Determine the [x, y] coordinate at the center of the cell enclosing the given text.  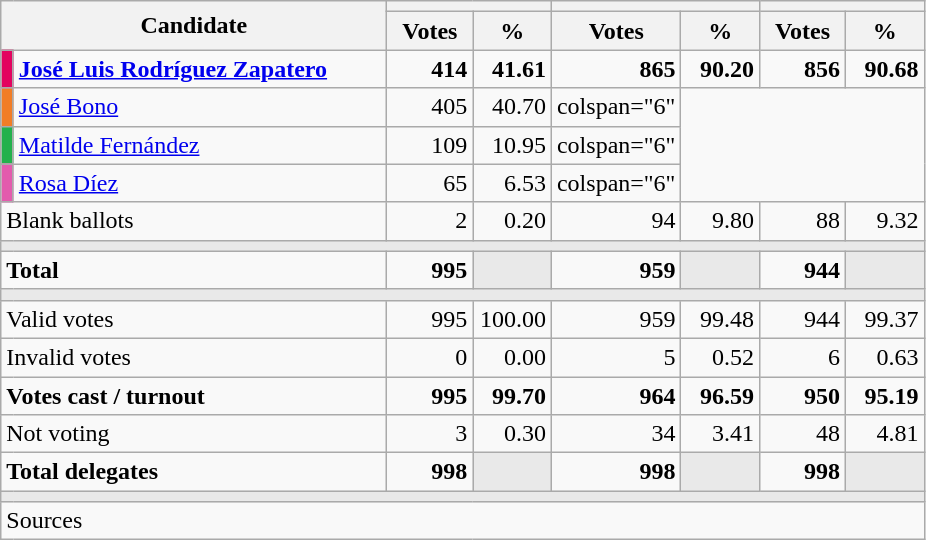
Not voting [194, 434]
964 [616, 395]
3.41 [720, 434]
Sources [462, 521]
99.70 [512, 395]
Invalid votes [194, 357]
95.19 [886, 395]
10.95 [512, 145]
Valid votes [194, 319]
Votes cast / turnout [194, 395]
2 [430, 221]
90.20 [720, 69]
9.80 [720, 221]
0.30 [512, 434]
9.32 [886, 221]
0.52 [720, 357]
48 [803, 434]
65 [430, 183]
0.00 [512, 357]
109 [430, 145]
0 [430, 357]
Matilde Fernández [200, 145]
90.68 [886, 69]
856 [803, 69]
José Luis Rodríguez Zapatero [200, 69]
865 [616, 69]
Total [194, 270]
José Bono [200, 107]
0.20 [512, 221]
3 [430, 434]
99.37 [886, 319]
94 [616, 221]
100.00 [512, 319]
5 [616, 357]
4.81 [886, 434]
Candidate [194, 26]
0.63 [886, 357]
414 [430, 69]
405 [430, 107]
34 [616, 434]
88 [803, 221]
Total delegates [194, 472]
6.53 [512, 183]
40.70 [512, 107]
99.48 [720, 319]
950 [803, 395]
Rosa Díez [200, 183]
96.59 [720, 395]
6 [803, 357]
Blank ballots [194, 221]
41.61 [512, 69]
